Scan for the cell matching the given text and deliver its [X, Y] coordinate at center. 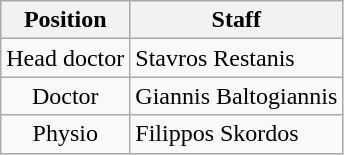
Giannis Baltogiannis [236, 96]
Physio [66, 134]
Filippos Skordos [236, 134]
Stavros Restanis [236, 58]
Position [66, 20]
Doctor [66, 96]
Staff [236, 20]
Head doctor [66, 58]
